Extract the (X, Y) coordinate from the center of the cell holding the provided text.  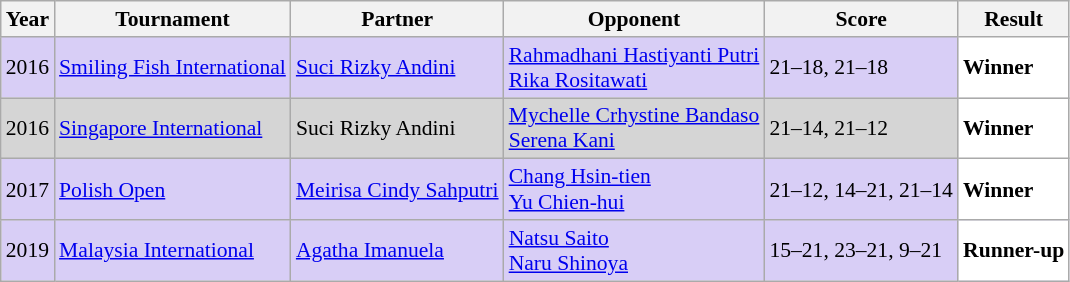
Polish Open (172, 190)
Smiling Fish International (172, 68)
Result (1014, 19)
2017 (28, 190)
15–21, 23–21, 9–21 (861, 250)
Partner (398, 19)
21–14, 21–12 (861, 128)
2019 (28, 250)
21–18, 21–18 (861, 68)
Singapore International (172, 128)
Natsu Saito Naru Shinoya (634, 250)
Agatha Imanuela (398, 250)
Score (861, 19)
Opponent (634, 19)
Mychelle Crhystine Bandaso Serena Kani (634, 128)
Chang Hsin-tien Yu Chien-hui (634, 190)
Meirisa Cindy Sahputri (398, 190)
Malaysia International (172, 250)
Rahmadhani Hastiyanti Putri Rika Rositawati (634, 68)
21–12, 14–21, 21–14 (861, 190)
Tournament (172, 19)
Runner-up (1014, 250)
Year (28, 19)
